Identify which cell holds the provided text, then report its (X, Y) central coordinate. 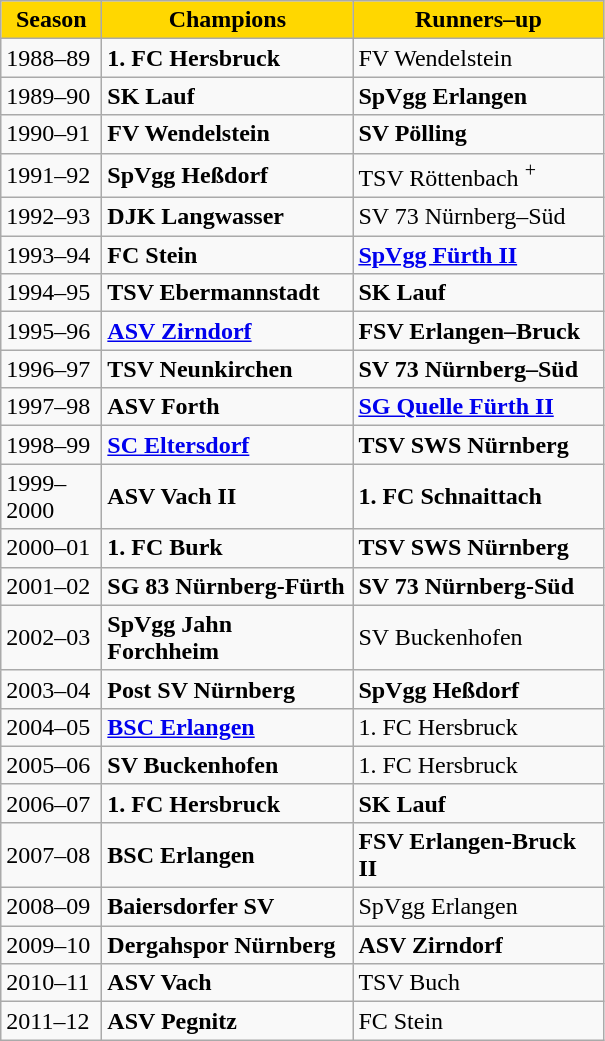
2011–12 (52, 1021)
SC Eltersdorf (228, 445)
1998–99 (52, 445)
ASV Vach (228, 983)
TSV Buch (478, 983)
1997–98 (52, 407)
TSV Röttenbach + (478, 176)
2004–05 (52, 727)
1992–93 (52, 217)
TSV Neunkirchen (228, 369)
SV 73 Nürnberg-Süd (478, 586)
ASV Vach II (228, 496)
1994–95 (52, 293)
2010–11 (52, 983)
SG Quelle Fürth II (478, 407)
2003–04 (52, 689)
1996–97 (52, 369)
ASV Pegnitz (228, 1021)
2005–06 (52, 765)
SpVgg Fürth II (478, 255)
2009–10 (52, 945)
SpVgg Jahn Forchheim (228, 638)
2001–02 (52, 586)
2007–08 (52, 854)
2002–03 (52, 638)
1989–90 (52, 96)
Runners–up (478, 20)
1999–2000 (52, 496)
FSV Erlangen-Bruck II (478, 854)
2006–07 (52, 803)
Baiersdorfer SV (228, 907)
DJK Langwasser (228, 217)
2000–01 (52, 548)
1. FC Burk (228, 548)
SV Pölling (478, 134)
2008–09 (52, 907)
ASV Forth (228, 407)
SG 83 Nürnberg-Fürth (228, 586)
1993–94 (52, 255)
Season (52, 20)
Champions (228, 20)
FSV Erlangen–Bruck (478, 331)
TSV Ebermannstadt (228, 293)
Post SV Nürnberg (228, 689)
Dergahspor Nürnberg (228, 945)
1990–91 (52, 134)
1988–89 (52, 58)
1991–92 (52, 176)
1995–96 (52, 331)
1. FC Schnaittach (478, 496)
